Detect which cell encompasses the target text, then output its [x, y] center coordinate. 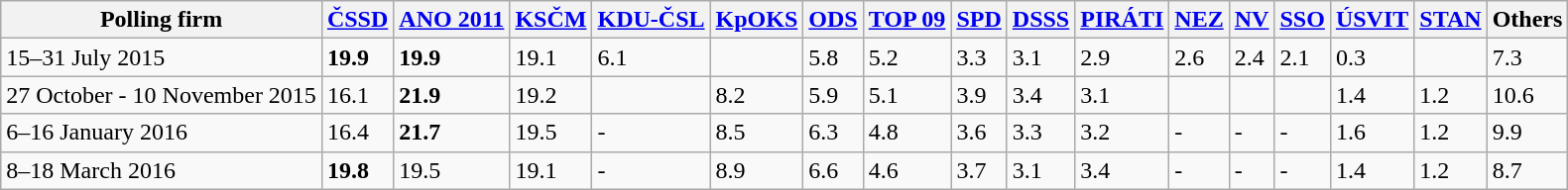
8.9 [757, 170]
ČSSD [357, 20]
6.6 [833, 170]
1.6 [1372, 133]
19.2 [551, 95]
8.7 [1527, 170]
KpOKS [757, 20]
5.1 [906, 95]
8.5 [757, 133]
6.1 [651, 57]
15–31 July 2015 [162, 57]
8–18 March 2016 [162, 170]
3.2 [1123, 133]
STAN [1450, 20]
SSO [1302, 20]
0.3 [1372, 57]
2.1 [1302, 57]
5.8 [833, 57]
NV [1252, 20]
8.2 [757, 95]
4.8 [906, 133]
ÚSVIT [1372, 20]
2.4 [1252, 57]
3.9 [979, 95]
PIRÁTI [1123, 20]
6.3 [833, 133]
NEZ [1199, 20]
SPD [979, 20]
10.6 [1527, 95]
9.9 [1527, 133]
3.6 [979, 133]
16.1 [357, 95]
19.8 [357, 170]
KDU-ČSL [651, 20]
KSČM [551, 20]
21.7 [452, 133]
2.6 [1199, 57]
16.4 [357, 133]
ODS [833, 20]
7.3 [1527, 57]
6–16 January 2016 [162, 133]
Others [1527, 20]
21.9 [452, 95]
DSSS [1040, 20]
3.7 [979, 170]
2.9 [1123, 57]
5.9 [833, 95]
Polling firm [162, 20]
ANO 2011 [452, 20]
27 October - 10 November 2015 [162, 95]
TOP 09 [906, 20]
4.6 [906, 170]
5.2 [906, 57]
